Output the (X, Y) coordinate of the center of the cell containing the given text.  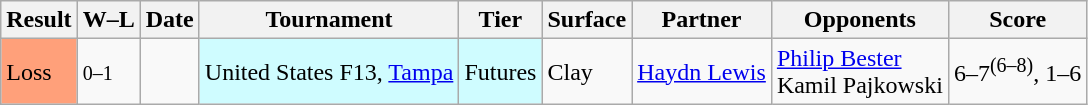
6–7(6–8), 1–6 (1017, 72)
United States F13, Tampa (329, 72)
Tournament (329, 20)
Futures (500, 72)
Loss (39, 72)
Score (1017, 20)
Clay (587, 72)
Date (170, 20)
Result (39, 20)
Tier (500, 20)
W–L (108, 20)
0–1 (108, 72)
Partner (702, 20)
Philip Bester Kamil Pajkowski (860, 72)
Surface (587, 20)
Opponents (860, 20)
Haydn Lewis (702, 72)
